Identify which cell holds the provided text, then report its [x, y] central coordinate. 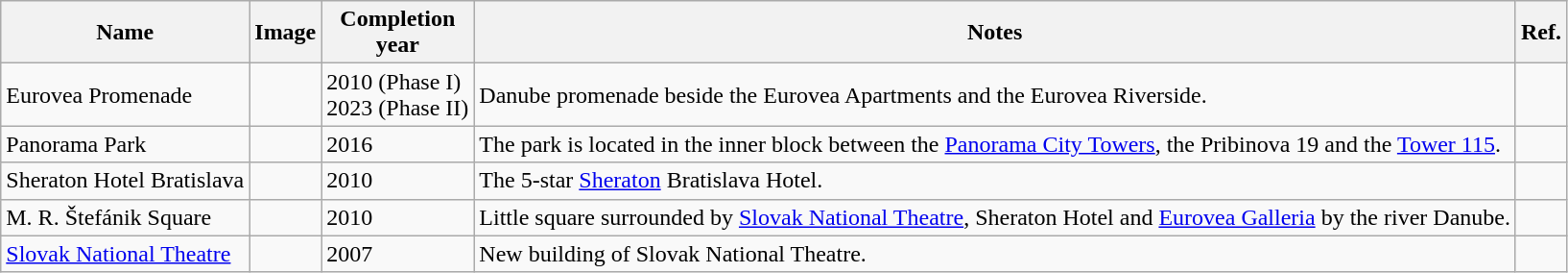
The 5-star Sheraton Bratislava Hotel. [995, 181]
Notes [995, 33]
Eurovea Promenade [125, 94]
Ref. [1541, 33]
The park is located in the inner block between the Panorama City Towers, the Pribinova 19 and the Tower 115. [995, 144]
Sheraton Hotel Bratislava [125, 181]
2007 [397, 254]
New building of Slovak National Theatre. [995, 254]
Name [125, 33]
Slovak National Theatre [125, 254]
Danube promenade beside the Eurovea Apartments and the Eurovea Riverside. [995, 94]
Completionyear [397, 33]
Panorama Park [125, 144]
2010 (Phase I)2023 (Phase II) [397, 94]
M. R. Štefánik Square [125, 217]
Little square surrounded by Slovak National Theatre, Sheraton Hotel and Eurovea Galleria by the river Danube. [995, 217]
Image [286, 33]
2016 [397, 144]
